Search for the cell housing the specified text and yield its [x, y] center coordinate. 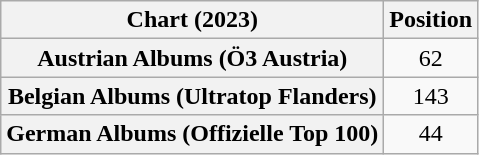
143 [431, 96]
Austrian Albums (Ö3 Austria) [192, 58]
Position [431, 20]
Belgian Albums (Ultratop Flanders) [192, 96]
German Albums (Offizielle Top 100) [192, 134]
44 [431, 134]
Chart (2023) [192, 20]
62 [431, 58]
